Capture the cell that displays the provided text and extract its [x, y] central coordinate. 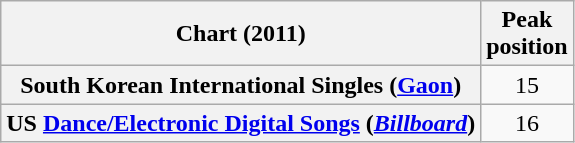
16 [527, 123]
US Dance/Electronic Digital Songs (Billboard) [241, 123]
Chart (2011) [241, 34]
South Korean International Singles (Gaon) [241, 85]
Peakposition [527, 34]
15 [527, 85]
